Determine the [X, Y] coordinate at the center of the cell enclosing the given text.  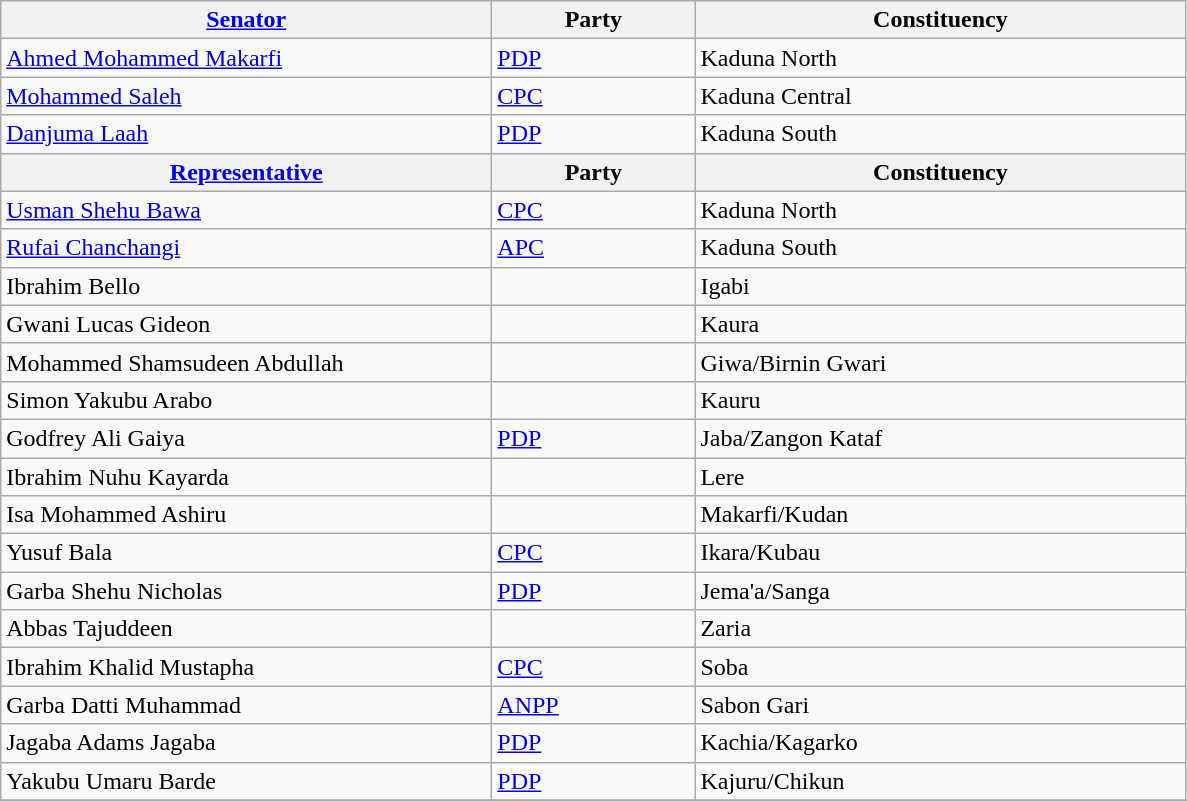
Sabon Gari [940, 705]
Representative [246, 172]
Kaura [940, 324]
Ibrahim Nuhu Kayarda [246, 477]
Zaria [940, 629]
Rufai Chanchangi [246, 248]
Jaba/Zangon Kataf [940, 438]
Igabi [940, 286]
Soba [940, 667]
Ikara/Kubau [940, 553]
Ibrahim Khalid Mustapha [246, 667]
Senator [246, 20]
Kaduna Central [940, 96]
Isa Mohammed Ashiru [246, 515]
Yusuf Bala [246, 553]
Garba Datti Muhammad [246, 705]
Ahmed Mohammed Makarfi [246, 58]
ANPP [594, 705]
Jema'a/Sanga [940, 591]
Danjuma Laah [246, 134]
Ibrahim Bello [246, 286]
Makarfi/Kudan [940, 515]
Usman Shehu Bawa [246, 210]
Mohammed Shamsudeen Abdullah [246, 362]
APC [594, 248]
Yakubu Umaru Barde [246, 781]
Mohammed Saleh [246, 96]
Jagaba Adams Jagaba [246, 743]
Kachia/Kagarko [940, 743]
Kauru [940, 400]
Abbas Tajuddeen [246, 629]
Gwani Lucas Gideon [246, 324]
Simon Yakubu Arabo [246, 400]
Giwa/Birnin Gwari [940, 362]
Godfrey Ali Gaiya [246, 438]
Kajuru/Chikun [940, 781]
Garba Shehu Nicholas [246, 591]
Lere [940, 477]
